Scan for the cell matching the given text and deliver its (X, Y) coordinate at center. 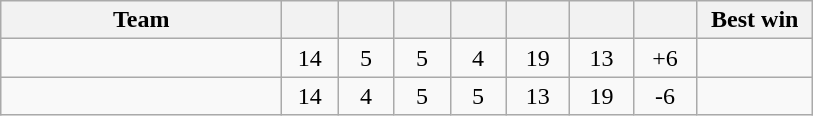
+6 (665, 58)
Team (142, 20)
Best win (755, 20)
-6 (665, 96)
